Return (x, y) of the center of cell containing provided text 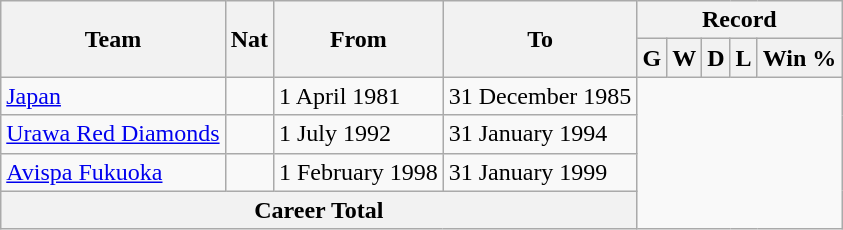
L (744, 58)
31 December 1985 (540, 96)
31 January 1999 (540, 172)
1 February 1998 (358, 172)
Nat (249, 39)
1 April 1981 (358, 96)
From (358, 39)
Win % (800, 58)
Career Total (319, 210)
Japan (113, 96)
Avispa Fukuoka (113, 172)
Team (113, 39)
1 July 1992 (358, 134)
G (652, 58)
Urawa Red Diamonds (113, 134)
31 January 1994 (540, 134)
Record (740, 20)
D (716, 58)
W (684, 58)
To (540, 39)
